Determine the (x, y) coordinate at the center of the cell enclosing the given text.  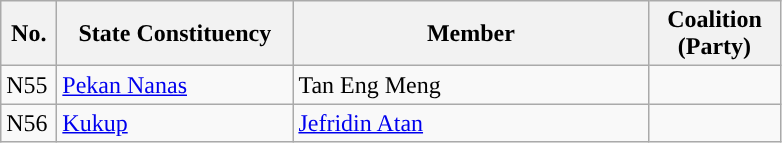
Jefridin Atan (471, 123)
N56 (29, 123)
State Constituency (175, 34)
Member (471, 34)
Tan Eng Meng (471, 85)
Pekan Nanas (175, 85)
N55 (29, 85)
Kukup (175, 123)
Coalition (Party) (714, 34)
No. (29, 34)
